Return the (x, y) coordinate for the center point of the cell that contains the specified text.  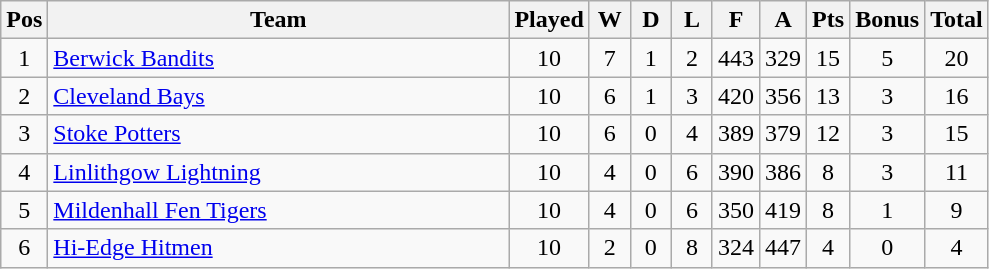
7 (610, 58)
447 (784, 248)
324 (736, 248)
390 (736, 172)
9 (957, 210)
W (610, 20)
Berwick Bandits (278, 58)
F (736, 20)
Hi-Edge Hitmen (278, 248)
Linlithgow Lightning (278, 172)
20 (957, 58)
Stoke Potters (278, 134)
16 (957, 96)
329 (784, 58)
443 (736, 58)
12 (828, 134)
L (692, 20)
Pos (24, 20)
386 (784, 172)
389 (736, 134)
356 (784, 96)
379 (784, 134)
Bonus (888, 20)
Played (549, 20)
11 (957, 172)
Total (957, 20)
Team (278, 20)
Mildenhall Fen Tigers (278, 210)
13 (828, 96)
420 (736, 96)
D (650, 20)
Cleveland Bays (278, 96)
350 (736, 210)
419 (784, 210)
A (784, 20)
Pts (828, 20)
